Scan for the cell matching the given text and deliver its (x, y) coordinate at center. 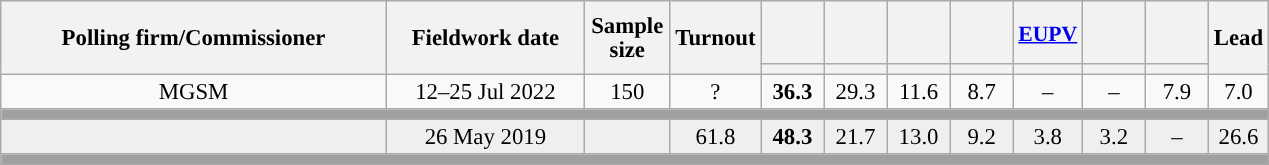
Lead (1238, 38)
Fieldwork date (485, 38)
26 May 2019 (485, 138)
7.9 (1176, 92)
61.8 (716, 138)
7.0 (1238, 92)
9.2 (982, 138)
EUPV (1048, 32)
150 (627, 92)
Polling firm/Commissioner (194, 38)
13.0 (918, 138)
3.2 (1114, 138)
8.7 (982, 92)
21.7 (856, 138)
? (716, 92)
48.3 (792, 138)
12–25 Jul 2022 (485, 92)
3.8 (1048, 138)
Turnout (716, 38)
MGSM (194, 92)
29.3 (856, 92)
11.6 (918, 92)
Sample size (627, 38)
26.6 (1238, 138)
36.3 (792, 92)
